Extract the (x, y) coordinate from the center of the cell holding the provided text.  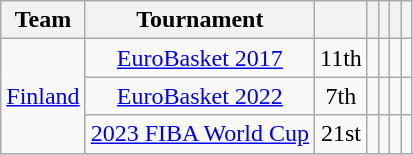
2023 FIBA World Cup (200, 134)
EuroBasket 2017 (200, 58)
Tournament (200, 20)
Team (43, 20)
11th (342, 58)
Finland (43, 96)
7th (342, 96)
21st (342, 134)
EuroBasket 2022 (200, 96)
